Search for the cell housing the specified text and yield its [X, Y] center coordinate. 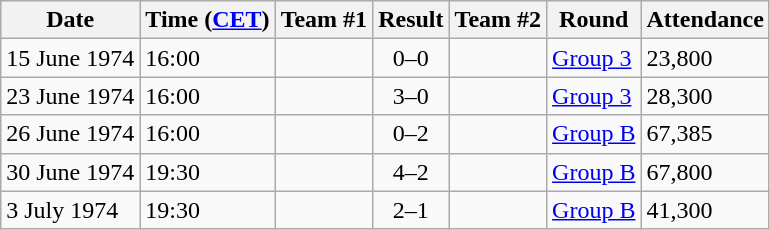
26 June 1974 [70, 134]
15 June 1974 [70, 58]
Attendance [705, 20]
67,385 [705, 134]
41,300 [705, 210]
Team #2 [498, 20]
28,300 [705, 96]
Team #1 [324, 20]
3 July 1974 [70, 210]
2–1 [411, 210]
Round [594, 20]
30 June 1974 [70, 172]
23,800 [705, 58]
23 June 1974 [70, 96]
4–2 [411, 172]
Time (CET) [208, 20]
0–0 [411, 58]
Result [411, 20]
67,800 [705, 172]
0–2 [411, 134]
Date [70, 20]
3–0 [411, 96]
